Find where the given text appears and provide that cell's center as (x, y) coordinate. 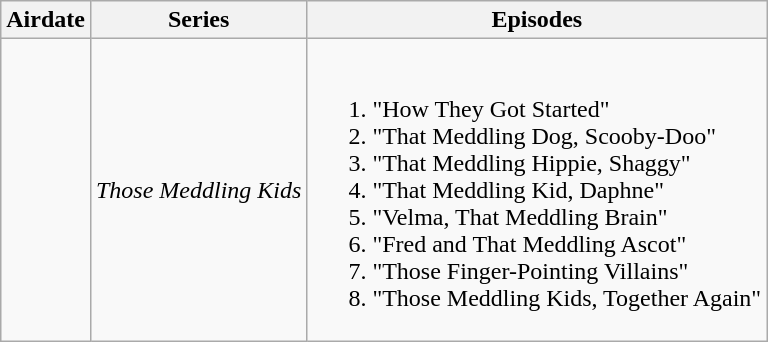
Those Meddling Kids (198, 190)
Episodes (537, 20)
Series (198, 20)
Airdate (46, 20)
